Detect which cell encompasses the target text, then output its [X, Y] center coordinate. 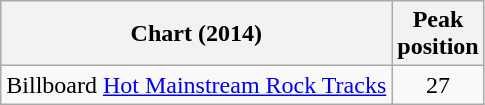
27 [438, 85]
Chart (2014) [196, 34]
Billboard Hot Mainstream Rock Tracks [196, 85]
Peakposition [438, 34]
